Extract the (x, y) coordinate from the center of the cell holding the provided text.  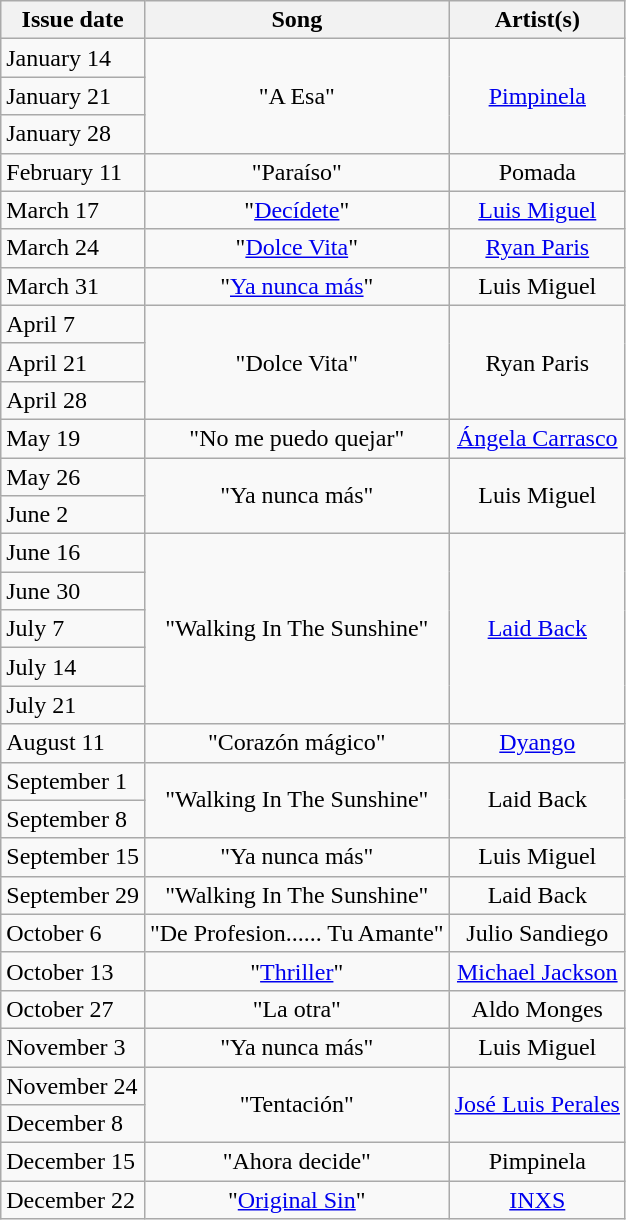
March 17 (73, 210)
INXS (537, 1200)
"La otra" (296, 1009)
September 29 (73, 895)
"Corazón mágico" (296, 743)
March 31 (73, 286)
"Tentación" (296, 1104)
Aldo Monges (537, 1009)
February 11 (73, 172)
April 21 (73, 362)
September 8 (73, 819)
October 6 (73, 933)
"Thriller" (296, 971)
José Luis Perales (537, 1104)
"A Esa" (296, 96)
September 1 (73, 781)
November 24 (73, 1085)
Dyango (537, 743)
October 13 (73, 971)
March 24 (73, 248)
January 21 (73, 96)
December 15 (73, 1162)
April 7 (73, 324)
September 15 (73, 857)
April 28 (73, 400)
January 28 (73, 134)
Michael Jackson (537, 971)
November 3 (73, 1047)
Song (296, 20)
January 14 (73, 58)
June 30 (73, 591)
May 26 (73, 477)
August 11 (73, 743)
July 7 (73, 629)
Julio Sandiego (537, 933)
October 27 (73, 1009)
"Decídete" (296, 210)
"Paraíso" (296, 172)
Issue date (73, 20)
December 22 (73, 1200)
"Ahora decide" (296, 1162)
"De Profesion...... Tu Amante" (296, 933)
June 16 (73, 553)
Artist(s) (537, 20)
July 14 (73, 667)
Ángela Carrasco (537, 438)
"Original Sin" (296, 1200)
Pomada (537, 172)
"No me puedo quejar" (296, 438)
December 8 (73, 1124)
May 19 (73, 438)
June 2 (73, 515)
July 21 (73, 705)
